Return [x, y] of the center of cell containing provided text 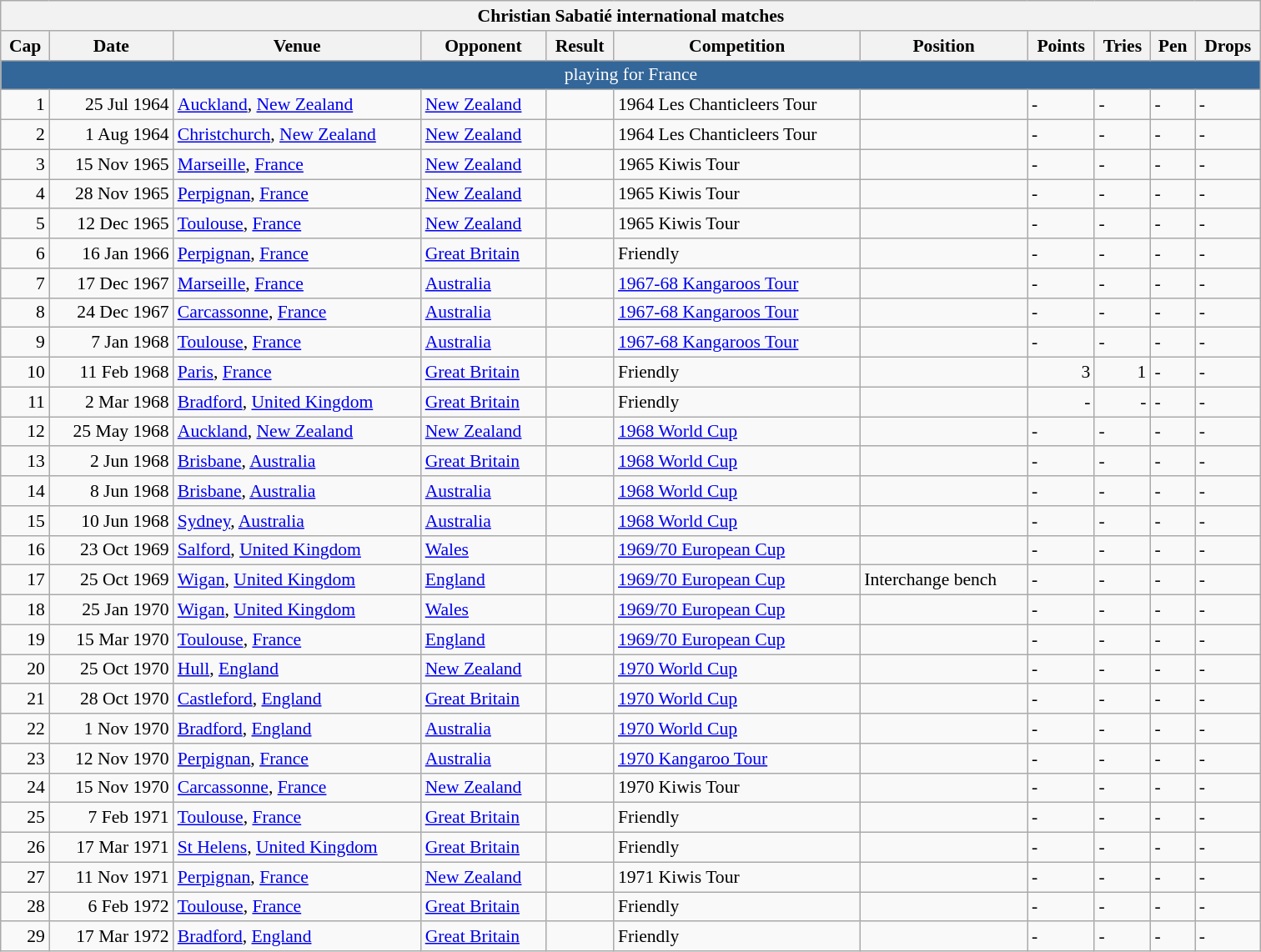
Christchurch, New Zealand [297, 135]
21 [25, 699]
24 [25, 788]
2 Mar 1968 [112, 402]
29 [25, 937]
14 [25, 491]
16 [25, 550]
17 [25, 580]
23 Oct 1969 [112, 550]
Bradford, United Kingdom [297, 402]
15 Nov 1970 [112, 788]
23 [25, 759]
St Helens, United Kingdom [297, 848]
12 [25, 432]
28 Oct 1970 [112, 699]
Interchange bench [944, 580]
Date [112, 46]
Sydney, Australia [297, 521]
Tries [1123, 46]
Position [944, 46]
17 Mar 1972 [112, 937]
25 May 1968 [112, 432]
playing for France [630, 75]
25 Jul 1964 [112, 105]
1971 Kiwis Tour [737, 877]
19 [25, 639]
8 Jun 1968 [112, 491]
25 Oct 1969 [112, 580]
Opponent [484, 46]
2 Jun 1968 [112, 462]
15 Mar 1970 [112, 639]
1 Aug 1964 [112, 135]
28 Nov 1965 [112, 194]
4 [25, 194]
Result [580, 46]
22 [25, 729]
17 Mar 1971 [112, 848]
Castleford, England [297, 699]
26 [25, 848]
Christian Sabatié international matches [630, 16]
18 [25, 610]
Paris, France [297, 373]
8 [25, 313]
25 [25, 818]
15 Nov 1965 [112, 164]
9 [25, 343]
Points [1061, 46]
6 Feb 1972 [112, 907]
15 [25, 521]
25 Oct 1970 [112, 669]
13 [25, 462]
24 Dec 1967 [112, 313]
20 [25, 669]
16 Jan 1966 [112, 253]
5 [25, 224]
27 [25, 877]
6 [25, 253]
11 Feb 1968 [112, 373]
11 [25, 402]
Venue [297, 46]
Competition [737, 46]
Cap [25, 46]
28 [25, 907]
Drops [1228, 46]
7 [25, 283]
1 Nov 1970 [112, 729]
10 [25, 373]
25 Jan 1970 [112, 610]
10 Jun 1968 [112, 521]
Pen [1173, 46]
Hull, England [297, 669]
1970 Kangaroo Tour [737, 759]
7 Feb 1971 [112, 818]
7 Jan 1968 [112, 343]
12 Nov 1970 [112, 759]
1970 Kiwis Tour [737, 788]
2 [25, 135]
17 Dec 1967 [112, 283]
11 Nov 1971 [112, 877]
Salford, United Kingdom [297, 550]
12 Dec 1965 [112, 224]
